Pinpoint the cell where the given text exists, returning its [x, y] midpoint coordinate. 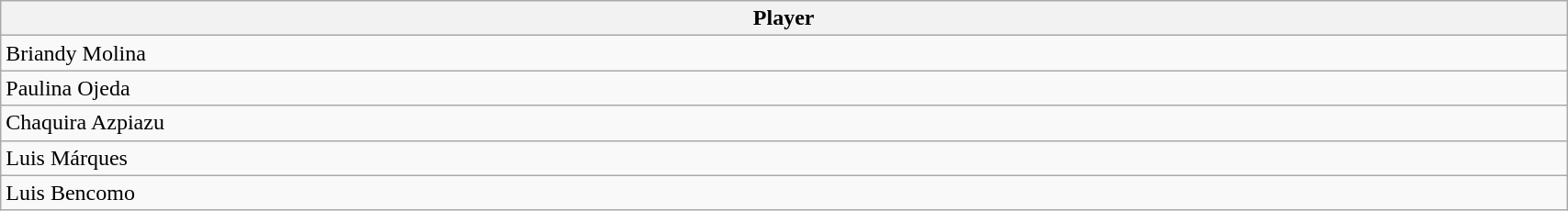
Paulina Ojeda [784, 88]
Player [784, 18]
Luis Márques [784, 158]
Briandy Molina [784, 53]
Chaquira Azpiazu [784, 123]
Luis Bencomo [784, 193]
